Locate the cell with the specified text and output its (x, y) center coordinate. 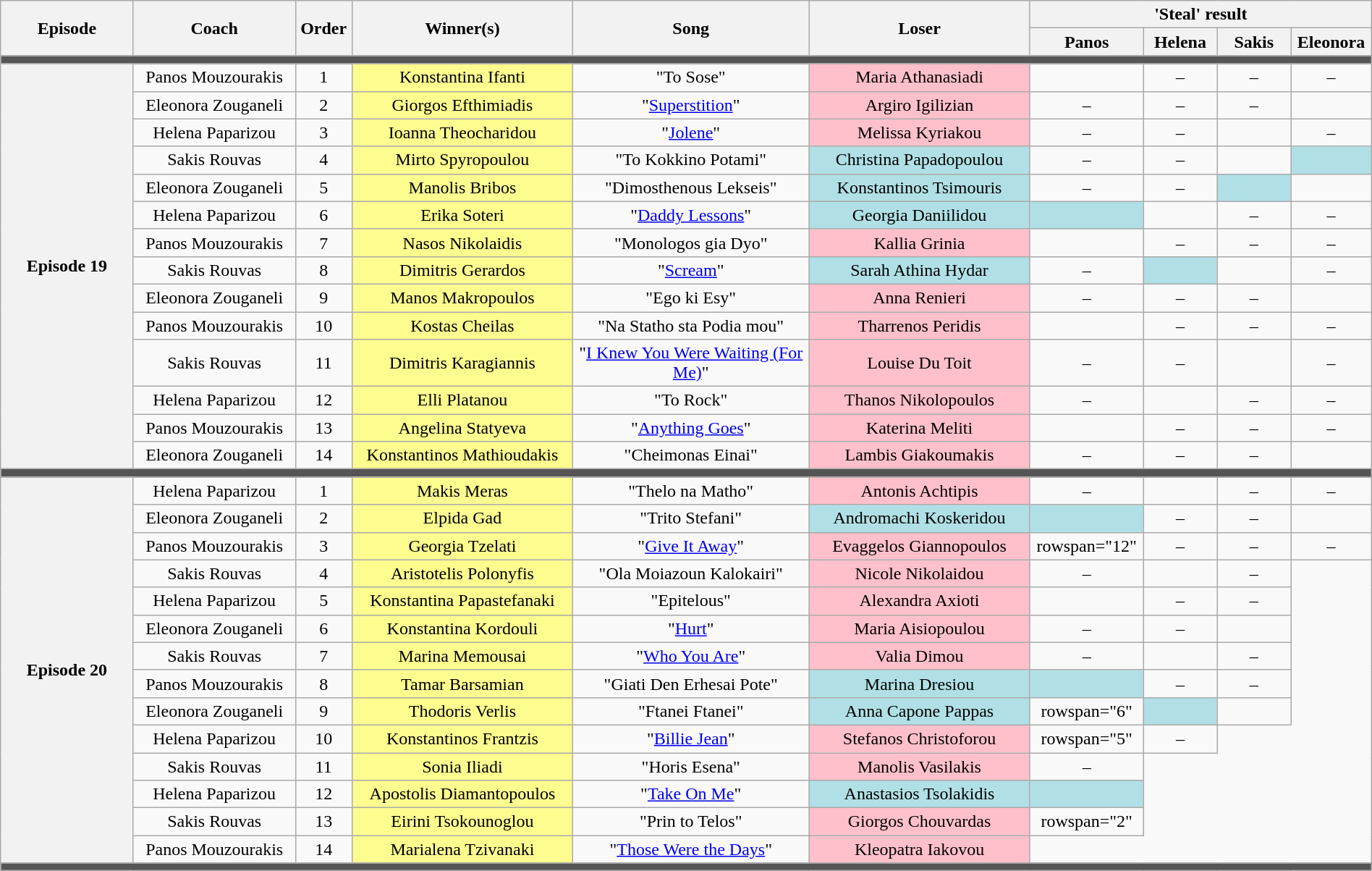
"Prin to Telos" (691, 822)
Marialena Tzivanaki (462, 849)
Sarah Athina Hydar (920, 270)
Angelina Statyeva (462, 428)
Maria Aisiopoulou (920, 628)
rowspan="5" (1087, 739)
"Anything Goes" (691, 428)
Winner(s) (462, 28)
"I Knew You Were Waiting (For Me)" (691, 363)
rowspan="12" (1087, 546)
Manos Makropoulos (462, 298)
Dimitris Gerardos (462, 270)
Marina Dresiou (920, 683)
Thodoris Verlis (462, 711)
Maria Athanasiadi (920, 77)
Tamar Barsamian (462, 683)
Manolis Vasilakis (920, 767)
"Dimosthenous Lekseis" (691, 188)
Georgia Daniilidou (920, 215)
"Hurt" (691, 628)
"To Sose" (691, 77)
"Who You Are" (691, 656)
"Billie Jean" (691, 739)
Andromachi Koskeridou (920, 518)
Order (323, 28)
Georgia Tzelati (462, 546)
"Ola Moiazoun Kalokairi" (691, 573)
Tharrenos Peridis (920, 325)
"Thelo na Matho" (691, 491)
rowspan="2" (1087, 822)
Dimitris Karagiannis (462, 363)
"To Kokkino Potami" (691, 160)
"Daddy Lessons" (691, 215)
Stefanos Christoforou (920, 739)
Kallia Grinia (920, 243)
Eleonora (1331, 42)
Louise Du Toit (920, 363)
"Monologos gia Dyo" (691, 243)
Lambis Giakoumakis (920, 455)
Makis Meras (462, 491)
"Na Statho sta Podia mou" (691, 325)
Song (691, 28)
"Give It Away" (691, 546)
Eirini Tsokounoglou (462, 822)
"Horis Esena" (691, 767)
Evaggelos Giannopoulos (920, 546)
"Cheimonas Einai" (691, 455)
"Take On Me" (691, 794)
Giorgos Efthimiadis (462, 105)
Erika Soteri (462, 215)
Helena (1180, 42)
Konstantina Kordouli (462, 628)
Apostolis Diamantopoulos (462, 794)
"Superstition" (691, 105)
Giorgos Chouvardas (920, 822)
Christina Papadopoulou (920, 160)
"Those Were the Days" (691, 849)
Anna Capone Pappas (920, 711)
"Scream" (691, 270)
Marina Memousai (462, 656)
Argiro Igilizian (920, 105)
Manolis Bribos (462, 188)
Aristotelis Polonyfis (462, 573)
Katerina Meliti (920, 428)
Nasos Nikolaidis (462, 243)
Anna Renieri (920, 298)
"To Rock" (691, 400)
Melissa Kyriakou (920, 132)
Konstantinos Mathioudakis (462, 455)
"Trito Stefani" (691, 518)
"Ftanei Ftanei" (691, 711)
Episode 19 (67, 266)
Alexandra Axioti (920, 601)
Episode 20 (67, 670)
Loser (920, 28)
Elli Platanou (462, 400)
Coach (214, 28)
Nicole Nikolaidou (920, 573)
"Giati Den Erhesai Pote" (691, 683)
Mirto Spyropoulou (462, 160)
Kleopatra Iakovou (920, 849)
Valia Dimou (920, 656)
Kostas Cheilas (462, 325)
Elpida Gad (462, 518)
Thanos Nikolopoulos (920, 400)
Panos (1087, 42)
'Steal' result (1200, 14)
Konstantinos Tsimouris (920, 188)
Konstantina Papastefanaki (462, 601)
rowspan="6" (1087, 711)
"Epitelous" (691, 601)
Konstantina Ifanti (462, 77)
Episode (67, 28)
Antonis Achtipis (920, 491)
Sonia Iliadi (462, 767)
Anastasios Tsolakidis (920, 794)
Sakis (1254, 42)
Konstantinos Frantzis (462, 739)
Ioanna Theocharidou (462, 132)
"Ego ki Esy" (691, 298)
"Jolene" (691, 132)
